Find where the given text appears and provide that cell's center as [X, Y] coordinate. 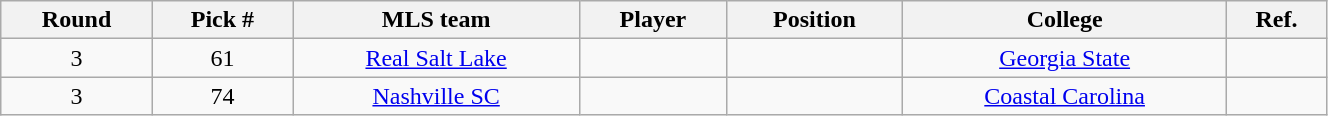
61 [222, 58]
Coastal Carolina [1065, 96]
Ref. [1276, 20]
Nashville SC [436, 96]
Round [77, 20]
MLS team [436, 20]
Georgia State [1065, 58]
College [1065, 20]
74 [222, 96]
Real Salt Lake [436, 58]
Player [653, 20]
Pick # [222, 20]
Position [814, 20]
